Pinpoint the cell where the given text exists, returning its [x, y] midpoint coordinate. 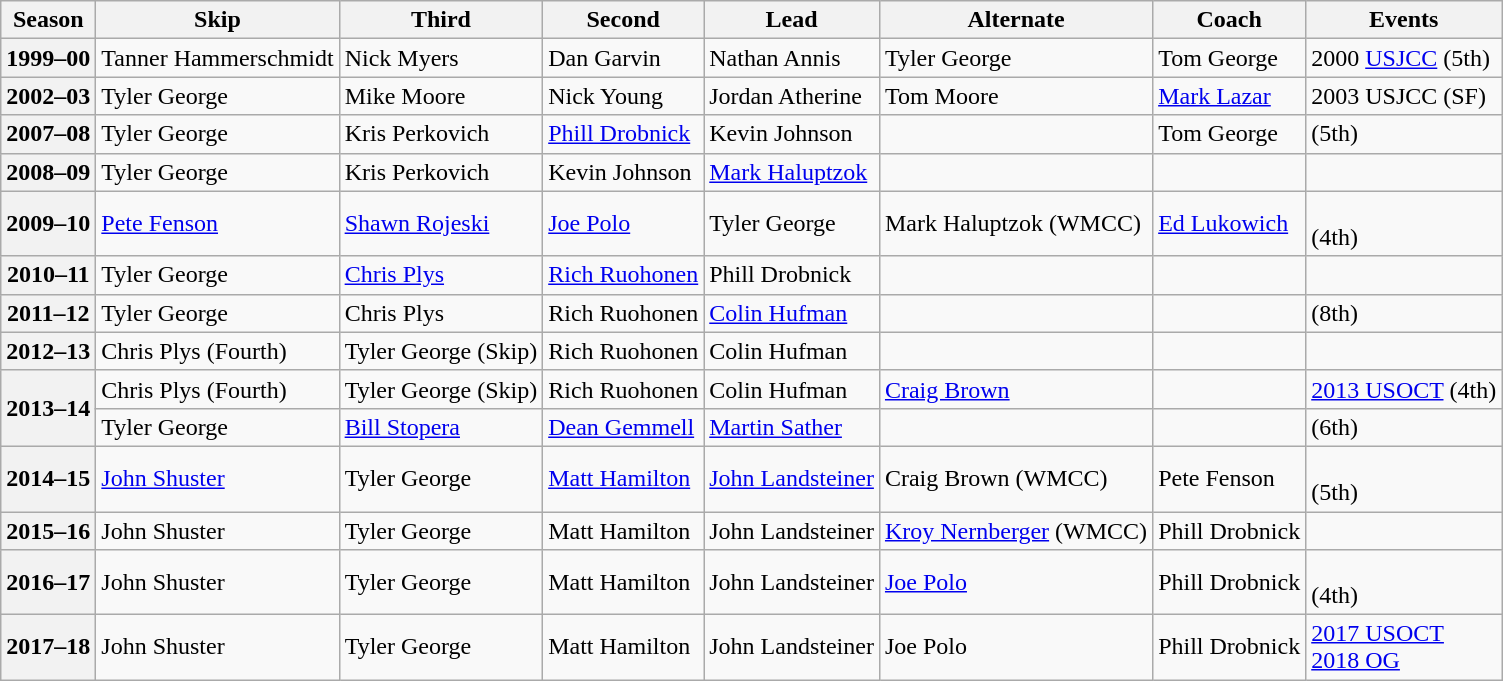
Martin Sather [792, 427]
2003 USJCC (SF) [1404, 96]
Bill Stopera [441, 427]
Shawn Rojeski [441, 224]
2017–18 [48, 648]
Dean Gemmell [624, 427]
2007–08 [48, 134]
2017 USOCT 2018 OG [1404, 648]
Ed Lukowich [1230, 224]
Craig Brown (WMCC) [1016, 478]
Tom Moore [1016, 96]
2016–17 [48, 582]
(6th) [1404, 427]
Season [48, 20]
2010–11 [48, 275]
1999–00 [48, 58]
2011–12 [48, 313]
Lead [792, 20]
(8th) [1404, 313]
Coach [1230, 20]
Mark Lazar [1230, 96]
2000 USJCC (5th) [1404, 58]
Events [1404, 20]
Skip [218, 20]
Jordan Atherine [792, 96]
2013 USOCT (4th) [1404, 389]
2002–03 [48, 96]
2008–09 [48, 172]
Alternate [1016, 20]
Third [441, 20]
Mark Haluptzok [792, 172]
Craig Brown [1016, 389]
Second [624, 20]
2015–16 [48, 531]
Dan Garvin [624, 58]
Kroy Nernberger (WMCC) [1016, 531]
Nick Young [624, 96]
2009–10 [48, 224]
Mike Moore [441, 96]
2013–14 [48, 408]
Nick Myers [441, 58]
2012–13 [48, 351]
Tanner Hammerschmidt [218, 58]
2014–15 [48, 478]
Nathan Annis [792, 58]
Mark Haluptzok (WMCC) [1016, 224]
